Return [X, Y] of the center of cell containing provided text 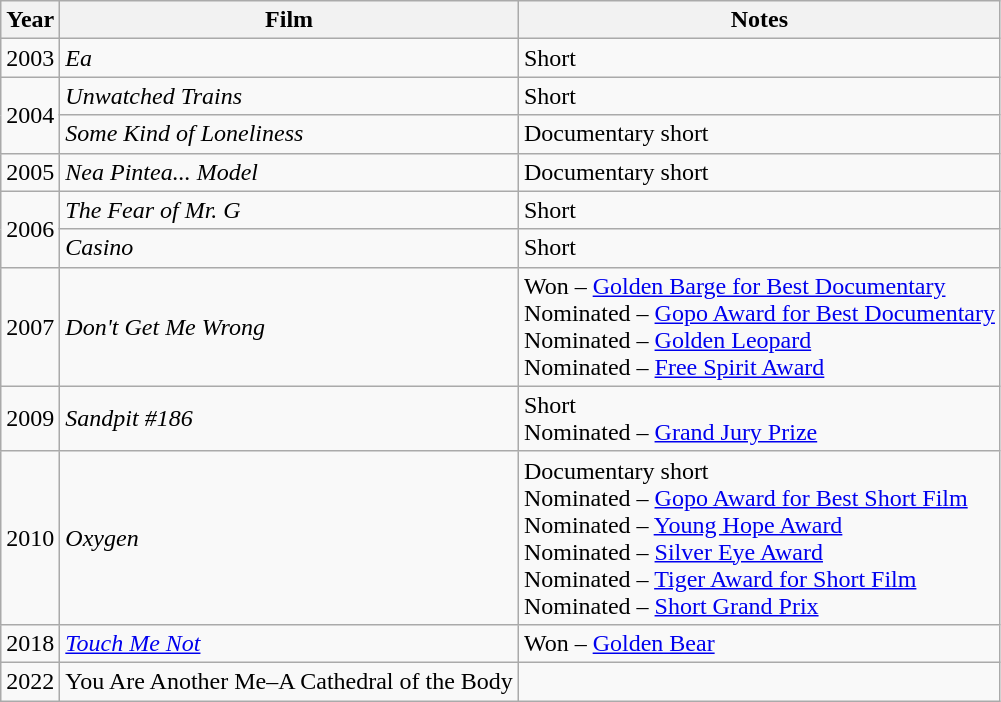
The Fear of Mr. G [290, 210]
Notes [759, 20]
ShortNominated – Grand Jury Prize [759, 418]
2003 [30, 58]
2018 [30, 643]
Unwatched Trains [290, 96]
2022 [30, 681]
Film [290, 20]
Ea [290, 58]
Don't Get Me Wrong [290, 326]
2009 [30, 418]
2004 [30, 115]
Year [30, 20]
Won – Golden Barge for Best DocumentaryNominated – Gopo Award for Best DocumentaryNominated – Golden LeopardNominated – Free Spirit Award [759, 326]
Touch Me Not [290, 643]
2010 [30, 538]
Sandpit #186 [290, 418]
Nea Pintea... Model [290, 172]
You Are Another Me–A Cathedral of the Body [290, 681]
2006 [30, 229]
Oxygen [290, 538]
2007 [30, 326]
Won – Golden Bear [759, 643]
Some Kind of Loneliness [290, 134]
2005 [30, 172]
Casino [290, 248]
